Extract the (X, Y) coordinate from the center of the cell holding the provided text.  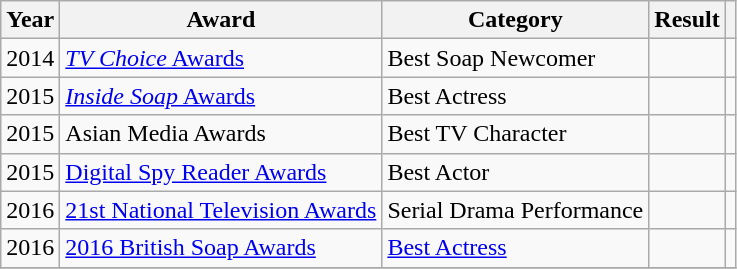
Best TV Character (516, 134)
2016 British Soap Awards (221, 248)
Asian Media Awards (221, 134)
Year (30, 20)
2014 (30, 58)
21st National Television Awards (221, 210)
Best Soap Newcomer (516, 58)
Inside Soap Awards (221, 96)
Serial Drama Performance (516, 210)
Digital Spy Reader Awards (221, 172)
Award (221, 20)
Category (516, 20)
Result (687, 20)
TV Choice Awards (221, 58)
Best Actor (516, 172)
